Return (x, y) of the center of cell containing provided text 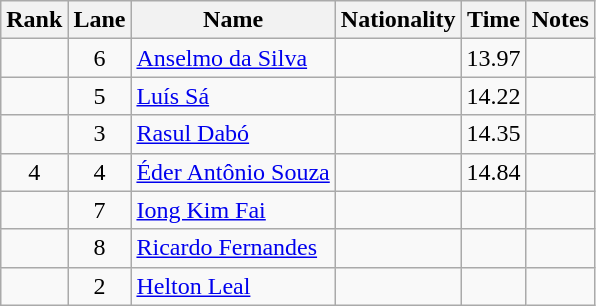
Iong Kim Fai (233, 210)
Luís Sá (233, 96)
Notes (560, 20)
Anselmo da Silva (233, 58)
Éder Antônio Souza (233, 172)
14.35 (494, 134)
6 (100, 58)
3 (100, 134)
Ricardo Fernandes (233, 248)
14.22 (494, 96)
Time (494, 20)
Rasul Dabó (233, 134)
8 (100, 248)
Nationality (398, 20)
Rank (34, 20)
Lane (100, 20)
14.84 (494, 172)
5 (100, 96)
Helton Leal (233, 286)
2 (100, 286)
Name (233, 20)
7 (100, 210)
13.97 (494, 58)
